Identify which cell holds the provided text, then report its [x, y] central coordinate. 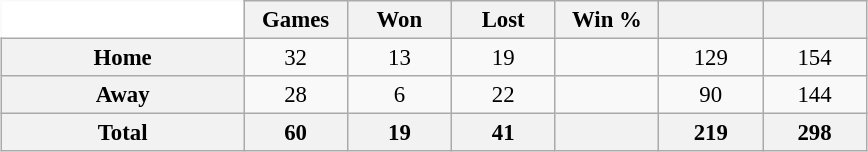
90 [711, 95]
41 [503, 133]
144 [815, 95]
129 [711, 58]
13 [399, 58]
Win % [607, 20]
Away [123, 95]
28 [296, 95]
Lost [503, 20]
Home [123, 58]
219 [711, 133]
Won [399, 20]
Games [296, 20]
60 [296, 133]
298 [815, 133]
154 [815, 58]
32 [296, 58]
Total [123, 133]
22 [503, 95]
6 [399, 95]
